For the text-containing cell, return its midpoint in [x, y] coordinate format. 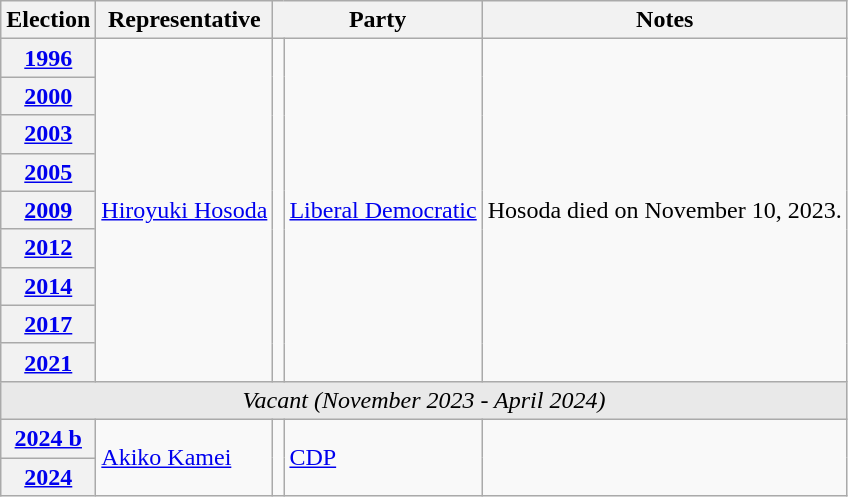
Liberal Democratic [383, 210]
Vacant (November 2023 - April 2024) [424, 400]
Hosoda died on November 10, 2023. [664, 210]
2000 [48, 96]
Party [378, 20]
Hiroyuki Hosoda [184, 210]
2005 [48, 172]
Representative [184, 20]
2003 [48, 134]
CDP [383, 457]
Akiko Kamei [184, 457]
Election [48, 20]
2012 [48, 248]
2009 [48, 210]
2014 [48, 286]
2017 [48, 324]
2021 [48, 362]
1996 [48, 58]
2024 b [48, 438]
Notes [664, 20]
2024 [48, 477]
